Provide the (X, Y) coordinate of the cell's center where the given text is located.  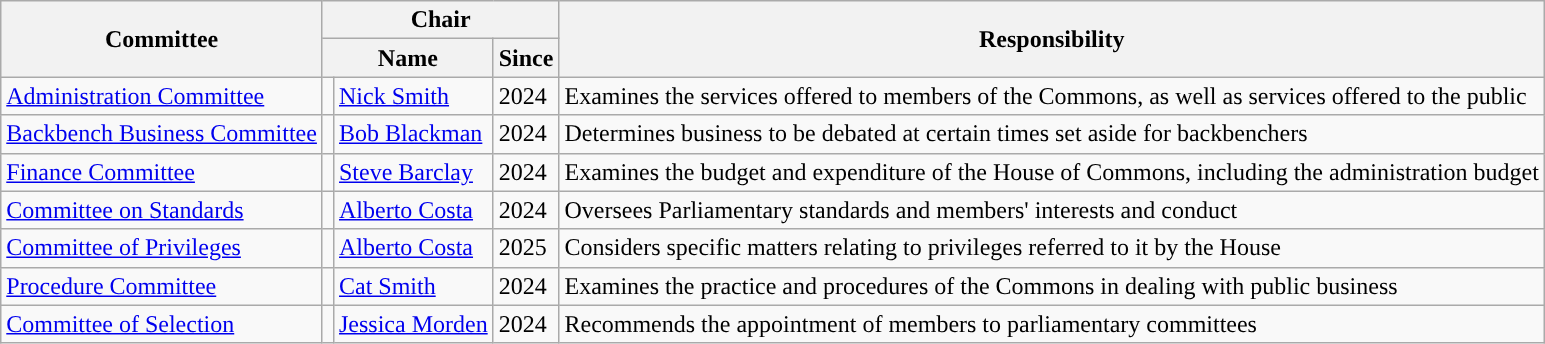
2025 (526, 248)
Cat Smith (413, 286)
Committee of Privileges (162, 248)
Determines business to be debated at certain times set aside for backbenchers (1052, 134)
Committee (162, 39)
Oversees Parliamentary standards and members' interests and conduct (1052, 210)
Administration Committee (162, 96)
Examines the services offered to members of the Commons, as well as services offered to the public (1052, 96)
Recommends the appointment of members to parliamentary committees (1052, 324)
Jessica Morden (413, 324)
Finance Committee (162, 172)
Responsibility (1052, 39)
Examines the practice and procedures of the Commons in dealing with public business (1052, 286)
Nick Smith (413, 96)
Bob Blackman (413, 134)
Procedure Committee (162, 286)
Committee of Selection (162, 324)
Backbench Business Committee (162, 134)
Considers specific matters relating to privileges referred to it by the House (1052, 248)
Since (526, 58)
Committee on Standards (162, 210)
Name (408, 58)
Chair (440, 20)
Steve Barclay (413, 172)
Examines the budget and expenditure of the House of Commons, including the administration budget (1052, 172)
